Return (x, y) of the center of cell containing provided text 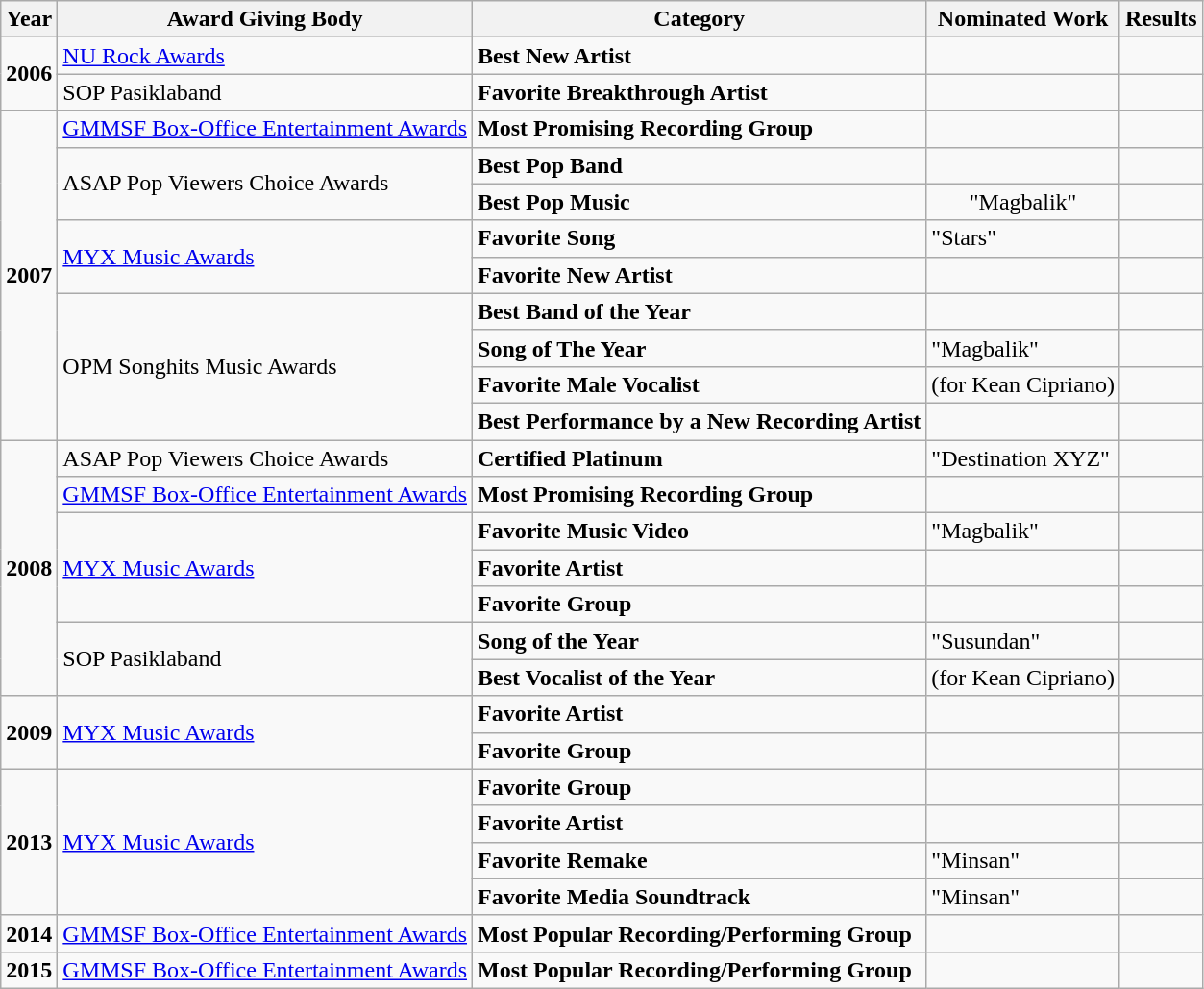
Best Vocalist of the Year (700, 678)
"Susundan" (1023, 641)
"Stars" (1023, 238)
Song of The Year (700, 348)
NU Rock Awards (265, 56)
Favorite New Artist (700, 275)
2006 (29, 74)
Favorite Breakthrough Artist (700, 92)
2008 (29, 568)
Song of the Year (700, 641)
2009 (29, 732)
Nominated Work (1023, 19)
Category (700, 19)
Best Performance by a New Recording Artist (700, 421)
Favorite Male Vocalist (700, 384)
Certified Platinum (700, 458)
Best Band of the Year (700, 311)
OPM Songhits Music Awards (265, 366)
Best Pop Music (700, 202)
Best Pop Band (700, 165)
Favorite Music Video (700, 532)
"Destination XYZ" (1023, 458)
Year (29, 19)
Favorite Remake (700, 860)
Best New Artist (700, 56)
2015 (29, 970)
2014 (29, 933)
Favorite Media Soundtrack (700, 897)
Favorite Song (700, 238)
Award Giving Body (265, 19)
2013 (29, 842)
2007 (29, 275)
Results (1161, 19)
